Determine the (X, Y) coordinate at the center of the cell enclosing the given text.  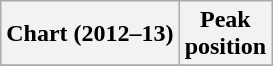
Chart (2012–13) (90, 34)
Peakposition (225, 34)
